Provide the [X, Y] coordinate of the cell's center where the given text is located.  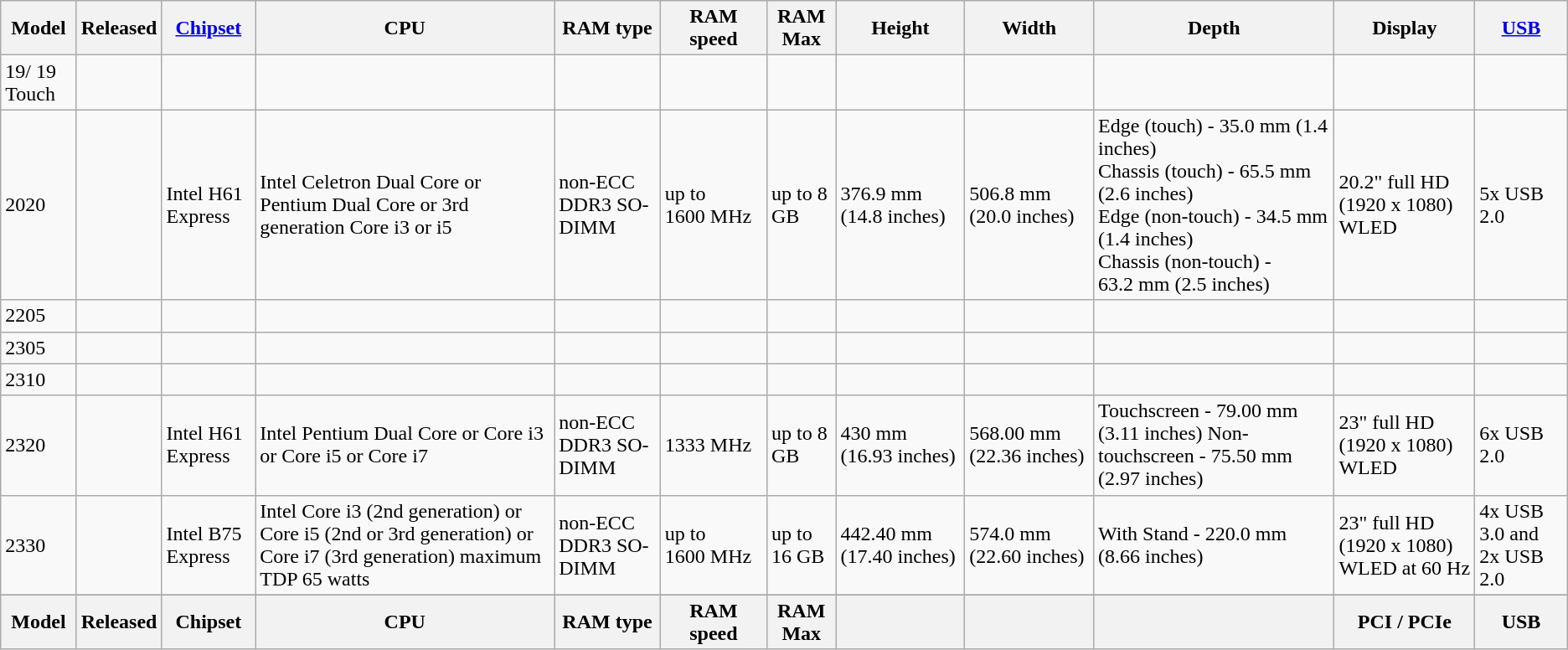
With Stand - 220.0 mm (8.66 inches) [1215, 544]
2310 [39, 379]
2205 [39, 316]
PCI / PCIe [1405, 622]
6x USB 2.0 [1521, 446]
Display [1405, 28]
4x USB 3.0 and 2x USB 2.0 [1521, 544]
Intel B75 Express [209, 544]
430 mm (16.93 inches) [900, 446]
2020 [39, 204]
Touchscreen - 79.00 mm (3.11 inches) Non-touchscreen - 75.50 mm (2.97 inches) [1215, 446]
442.40 mm (17.40 inches) [900, 544]
Height [900, 28]
2330 [39, 544]
19/ 19 Touch [39, 82]
Intel Core i3 (2nd generation) or Core i5 (2nd or 3rd generation) or Core i7 (3rd generation) maximum TDP 65 watts [405, 544]
376.9 mm (14.8 inches) [900, 204]
Intel Celetron Dual Core or Pentium Dual Core or 3rd generation Core i3 or i5 [405, 204]
506.8 mm (20.0 inches) [1029, 204]
5x USB 2.0 [1521, 204]
2320 [39, 446]
Width [1029, 28]
1333 MHz [714, 446]
568.00 mm (22.36 inches) [1029, 446]
20.2" full HD (1920 x 1080) WLED [1405, 204]
2305 [39, 348]
Depth [1215, 28]
up to 16 GB [801, 544]
Intel Pentium Dual Core or Core i3 or Core i5 or Core i7 [405, 446]
23" full HD (1920 x 1080) WLED at 60 Hz [1405, 544]
23" full HD (1920 x 1080) WLED [1405, 446]
574.0 mm (22.60 inches) [1029, 544]
